Output the (X, Y) coordinate of the center of the cell containing the given text.  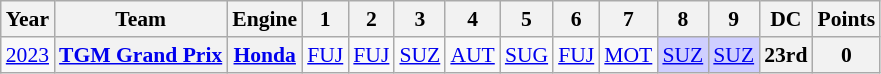
Year (28, 19)
SUG (526, 55)
3 (420, 19)
1 (325, 19)
AUT (472, 55)
2 (371, 19)
0 (847, 55)
TGM Grand Prix (140, 55)
8 (682, 19)
4 (472, 19)
Honda (264, 55)
Engine (264, 19)
6 (576, 19)
2023 (28, 55)
9 (734, 19)
DC (786, 19)
Points (847, 19)
Team (140, 19)
7 (628, 19)
5 (526, 19)
MOT (628, 55)
23rd (786, 55)
